Capture the cell that displays the provided text and extract its (x, y) central coordinate. 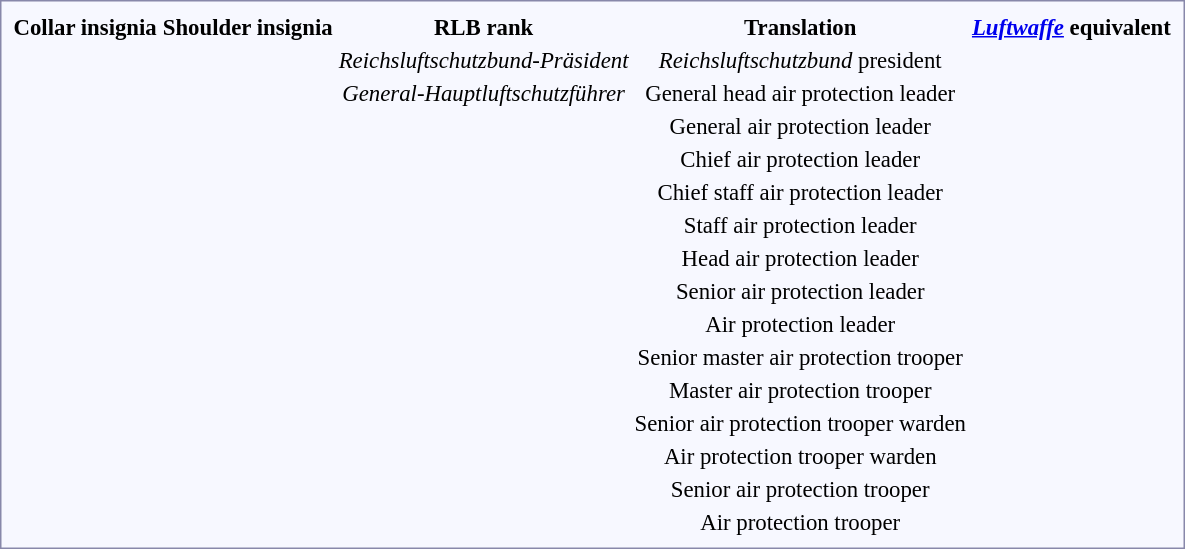
Master air protection trooper (800, 390)
Reichsluftschutzbund president (800, 60)
Senior master air protection trooper (800, 357)
RLB rank (484, 27)
Luftwaffe equivalent (1071, 27)
General air protection leader (800, 126)
Senior air protection trooper warden (800, 423)
Senior air protection leader (800, 291)
Translation (800, 27)
Reichsluftschutzbund-Präsident (484, 60)
Chief staff air protection leader (800, 192)
General-Hauptluftschutzführer (484, 93)
Air protection trooper (800, 522)
Staff air protection leader (800, 225)
Air protection trooper warden (800, 456)
Collar insignia (85, 27)
Air protection leader (800, 324)
Senior air protection trooper (800, 489)
Chief air protection leader (800, 159)
General head air protection leader (800, 93)
Head air protection leader (800, 258)
Shoulder insignia (248, 27)
